Output the [x, y] coordinate of the center of the cell containing the given text.  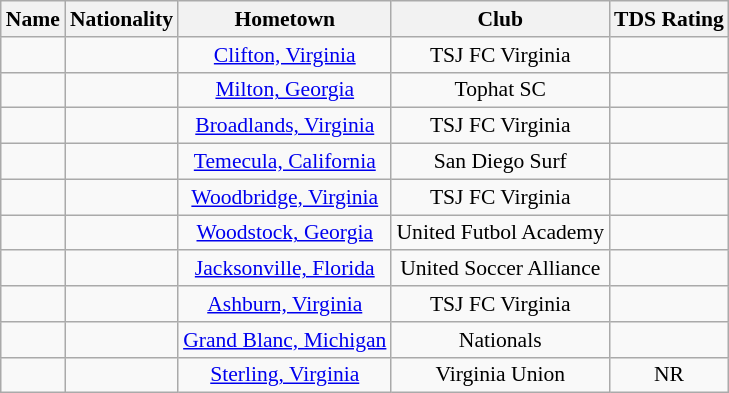
Ashburn, Virginia [284, 304]
Sterling, Virginia [284, 375]
United Futbol Academy [500, 233]
Temecula, California [284, 162]
San Diego Surf [500, 162]
Hometown [284, 19]
Virginia Union [500, 375]
Jacksonville, Florida [284, 269]
United Soccer Alliance [500, 269]
Nationals [500, 340]
Grand Blanc, Michigan [284, 340]
Nationality [122, 19]
Clifton, Virginia [284, 55]
Woodbridge, Virginia [284, 197]
Club [500, 19]
Name [33, 19]
Broadlands, Virginia [284, 126]
NR [669, 375]
Tophat SC [500, 90]
Milton, Georgia [284, 90]
TDS Rating [669, 19]
Woodstock, Georgia [284, 233]
